Capture the cell that displays the provided text and extract its [x, y] central coordinate. 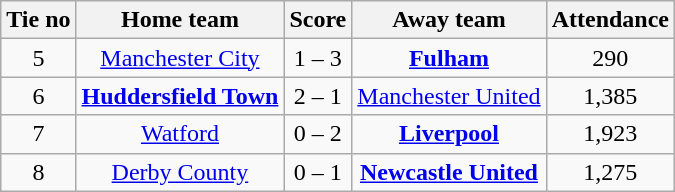
Tie no [38, 20]
Attendance [610, 20]
290 [610, 58]
1,385 [610, 96]
Liverpool [449, 134]
Fulham [449, 58]
1,923 [610, 134]
Home team [180, 20]
5 [38, 58]
Away team [449, 20]
Huddersfield Town [180, 96]
Manchester United [449, 96]
8 [38, 172]
0 – 2 [318, 134]
7 [38, 134]
Derby County [180, 172]
2 – 1 [318, 96]
Newcastle United [449, 172]
1 – 3 [318, 58]
6 [38, 96]
0 – 1 [318, 172]
1,275 [610, 172]
Manchester City [180, 58]
Score [318, 20]
Watford [180, 134]
